Identify which cell holds the provided text, then report its [x, y] central coordinate. 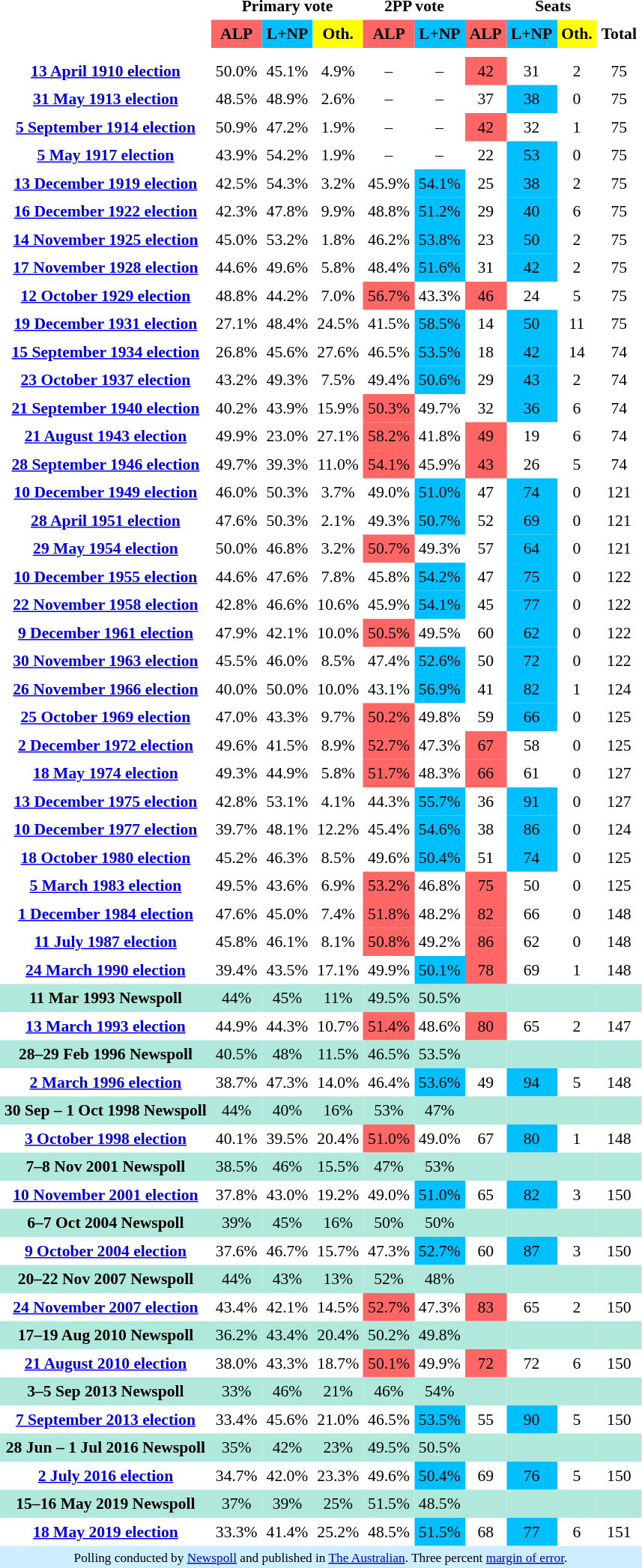
7.4% [338, 914]
19.2% [338, 1195]
43.6% [288, 886]
19 [532, 436]
56.7% [389, 296]
54% [440, 1391]
38.7% [237, 1083]
11.0% [338, 464]
58.2% [389, 436]
51.7% [389, 773]
2 March 1996 election [106, 1083]
24 March 1990 election [106, 970]
4.9% [338, 71]
42.0% [288, 1476]
37% [237, 1504]
Polling conducted by Newspoll and published in The Australian. Three percent margin of error. [321, 1557]
49.4% [389, 380]
25.2% [338, 1532]
40.5% [237, 1054]
43.5% [288, 970]
50.8% [389, 942]
14.5% [338, 1307]
12.2% [338, 829]
9 December 1961 election [106, 633]
21 August 2010 election [106, 1363]
94 [532, 1083]
18 May 2019 election [106, 1532]
36.2% [237, 1335]
47.9% [237, 633]
37 [485, 99]
48.9% [288, 99]
43.0% [288, 1195]
38.5% [237, 1166]
54.3% [288, 184]
23 [485, 240]
7–8 Nov 2001 Newspoll [106, 1166]
22 [485, 155]
46.3% [288, 858]
33.4% [237, 1420]
20–22 Nov 2007 Newspoll [106, 1279]
46.7% [288, 1251]
23% [338, 1447]
48.6% [440, 1026]
6–7 Oct 2004 Newspoll [106, 1223]
4.1% [338, 802]
40 [532, 211]
42% [288, 1447]
18 [485, 352]
15–16 May 2019 Newspoll [106, 1504]
40% [288, 1110]
23.0% [288, 436]
51 [485, 858]
16 December 1922 election [106, 211]
50.9% [237, 127]
19 December 1931 election [106, 324]
45.5% [237, 661]
29 May 1954 election [106, 548]
87 [532, 1251]
46.4% [389, 1083]
8.1% [338, 942]
41 [485, 689]
10.7% [338, 1026]
15.5% [338, 1166]
38.0% [237, 1363]
46.6% [288, 605]
61 [532, 773]
52% [389, 1279]
13% [338, 1279]
24 [532, 296]
10 December 1955 election [106, 577]
11 Mar 1993 Newspoll [106, 998]
28 September 1946 election [106, 464]
51.4% [389, 1026]
43.2% [237, 380]
3 October 1998 election [106, 1139]
52 [485, 521]
17 November 1928 election [106, 267]
10.6% [338, 605]
24 November 2007 election [106, 1307]
78 [485, 970]
42.3% [237, 211]
52.6% [440, 661]
42.5% [237, 184]
39.7% [237, 829]
48.2% [440, 914]
14 November 1925 election [106, 240]
25 [485, 184]
11 [577, 324]
15.7% [338, 1251]
11% [338, 998]
41.4% [288, 1532]
45.4% [389, 829]
8.9% [338, 745]
9.9% [338, 211]
26 November 1966 election [106, 689]
43% [288, 1279]
33% [237, 1391]
43.1% [389, 689]
46.2% [389, 240]
2.6% [338, 99]
22 November 1958 election [106, 605]
5 September 1914 election [106, 127]
15.9% [338, 408]
49.2% [440, 942]
48.3% [440, 773]
5 March 1983 election [106, 886]
53 [532, 155]
45.2% [237, 858]
45 [485, 605]
51.6% [440, 267]
1.8% [338, 240]
21% [338, 1391]
76 [532, 1476]
25 October 1969 election [106, 717]
21.0% [338, 1420]
35% [237, 1447]
54.6% [440, 829]
2 December 1972 election [106, 745]
11 July 1987 election [106, 942]
47.4% [389, 661]
18 October 1980 election [106, 858]
58.5% [440, 324]
64 [532, 548]
26 [532, 464]
33.3% [237, 1532]
151 [619, 1532]
Total [619, 34]
11.5% [338, 1054]
55.7% [440, 802]
39.4% [237, 970]
56.9% [440, 689]
23 October 1937 election [106, 380]
58 [532, 745]
3–5 Sep 2013 Newspoll [106, 1391]
40.0% [237, 689]
17–19 Aug 2010 Newspoll [106, 1335]
53.1% [288, 802]
91 [532, 802]
37.8% [237, 1195]
1 December 1984 election [106, 914]
28 Jun – 1 Jul 2016 Newspoll [106, 1447]
7.0% [338, 296]
57 [485, 548]
30 November 1963 election [106, 661]
2 July 2016 election [106, 1476]
10 November 2001 election [106, 1195]
53.6% [440, 1083]
6.9% [338, 886]
45.1% [288, 71]
13 December 1919 election [106, 184]
47.2% [288, 127]
10 December 1949 election [106, 492]
50.6% [440, 380]
34.7% [237, 1476]
12 October 1929 election [106, 296]
44.2% [288, 296]
21 September 1940 election [106, 408]
18.7% [338, 1363]
59 [485, 717]
37.6% [237, 1251]
13 December 1975 election [106, 802]
25% [338, 1504]
2.1% [338, 521]
48.1% [288, 829]
23.3% [338, 1476]
47.0% [237, 717]
13 April 1910 election [106, 71]
55 [485, 1420]
24.5% [338, 324]
21 August 1943 election [106, 436]
28 April 1951 election [106, 521]
26.8% [237, 352]
47.8% [288, 211]
41.8% [440, 436]
10 December 1977 election [106, 829]
7 September 2013 election [106, 1420]
9 October 2004 election [106, 1251]
17.1% [338, 970]
18 May 1974 election [106, 773]
68 [485, 1532]
13 March 1993 election [106, 1026]
30 Sep – 1 Oct 1998 Newspoll [106, 1110]
46 [485, 296]
9.7% [338, 717]
46.1% [288, 942]
3.7% [338, 492]
27.6% [338, 352]
40.2% [237, 408]
39.3% [288, 464]
40.1% [237, 1139]
51.2% [440, 211]
147 [619, 1026]
7.5% [338, 380]
31 May 1913 election [106, 99]
14.0% [338, 1083]
7.8% [338, 577]
28–29 Feb 1996 Newspoll [106, 1054]
39.5% [288, 1139]
83 [485, 1307]
5 May 1917 election [106, 155]
15 September 1934 election [106, 352]
51.8% [389, 914]
90 [532, 1420]
53.8% [440, 240]
